Return (x, y) of the center of cell containing provided text 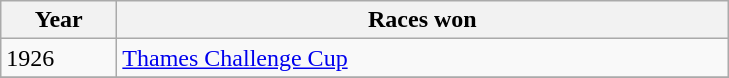
Year (59, 20)
Races won (422, 20)
1926 (59, 58)
Thames Challenge Cup (422, 58)
